Find where the given text appears and provide that cell's center as (X, Y) coordinate. 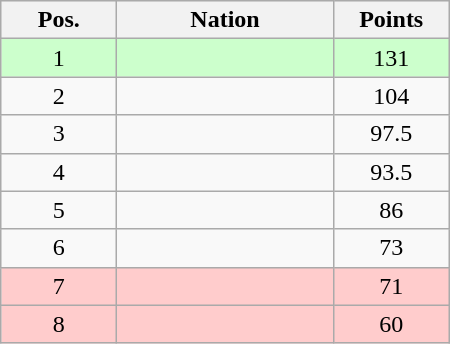
93.5 (391, 172)
60 (391, 324)
71 (391, 286)
Pos. (59, 20)
6 (59, 248)
4 (59, 172)
8 (59, 324)
Points (391, 20)
2 (59, 96)
Nation (225, 20)
5 (59, 210)
3 (59, 134)
7 (59, 286)
97.5 (391, 134)
1 (59, 58)
73 (391, 248)
131 (391, 58)
86 (391, 210)
104 (391, 96)
